Extract the (X, Y) coordinate from the center of the cell holding the provided text.  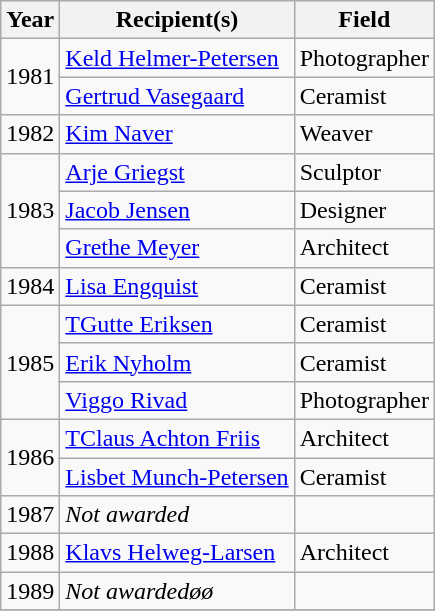
1989 (30, 591)
Jacob Jensen (177, 210)
TGutte Eriksen (177, 324)
Grethe Meyer (177, 248)
Kim Naver (177, 134)
1981 (30, 77)
Arje Griegst (177, 172)
Lisa Engquist (177, 286)
Not awarded (177, 515)
Designer (364, 210)
Klavs Helweg-Larsen (177, 553)
Lisbet Munch-Petersen (177, 477)
Recipient(s) (177, 20)
Keld Helmer-Petersen (177, 58)
TClaus Achton Friis (177, 438)
Year (30, 20)
Weaver (364, 134)
1986 (30, 457)
1983 (30, 210)
Field (364, 20)
1985 (30, 362)
1984 (30, 286)
Not awardedøø (177, 591)
Sculptor (364, 172)
Gertrud Vasegaard (177, 96)
Erik Nyholm (177, 362)
1988 (30, 553)
1987 (30, 515)
Viggo Rivad (177, 400)
1982 (30, 134)
